Provide the (x, y) coordinate of the cell's center where the given text is located.  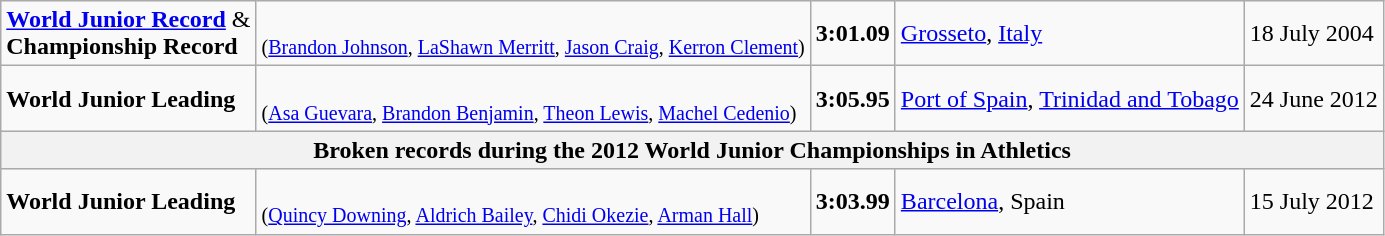
Port of Spain, Trinidad and Tobago (1070, 98)
Grosseto, Italy (1070, 34)
(Brandon Johnson, LaShawn Merritt, Jason Craig, Kerron Clement) (533, 34)
3:03.99 (852, 202)
Broken records during the 2012 World Junior Championships in Athletics (692, 150)
24 June 2012 (1314, 98)
3:05.95 (852, 98)
18 July 2004 (1314, 34)
15 July 2012 (1314, 202)
World Junior Record &Championship Record (128, 34)
3:01.09 (852, 34)
(Quincy Downing, Aldrich Bailey, Chidi Okezie, Arman Hall) (533, 202)
(Asa Guevara, Brandon Benjamin, Theon Lewis, Machel Cedenio) (533, 98)
Barcelona, Spain (1070, 202)
